Locate the cell with the specified text and output its (X, Y) center coordinate. 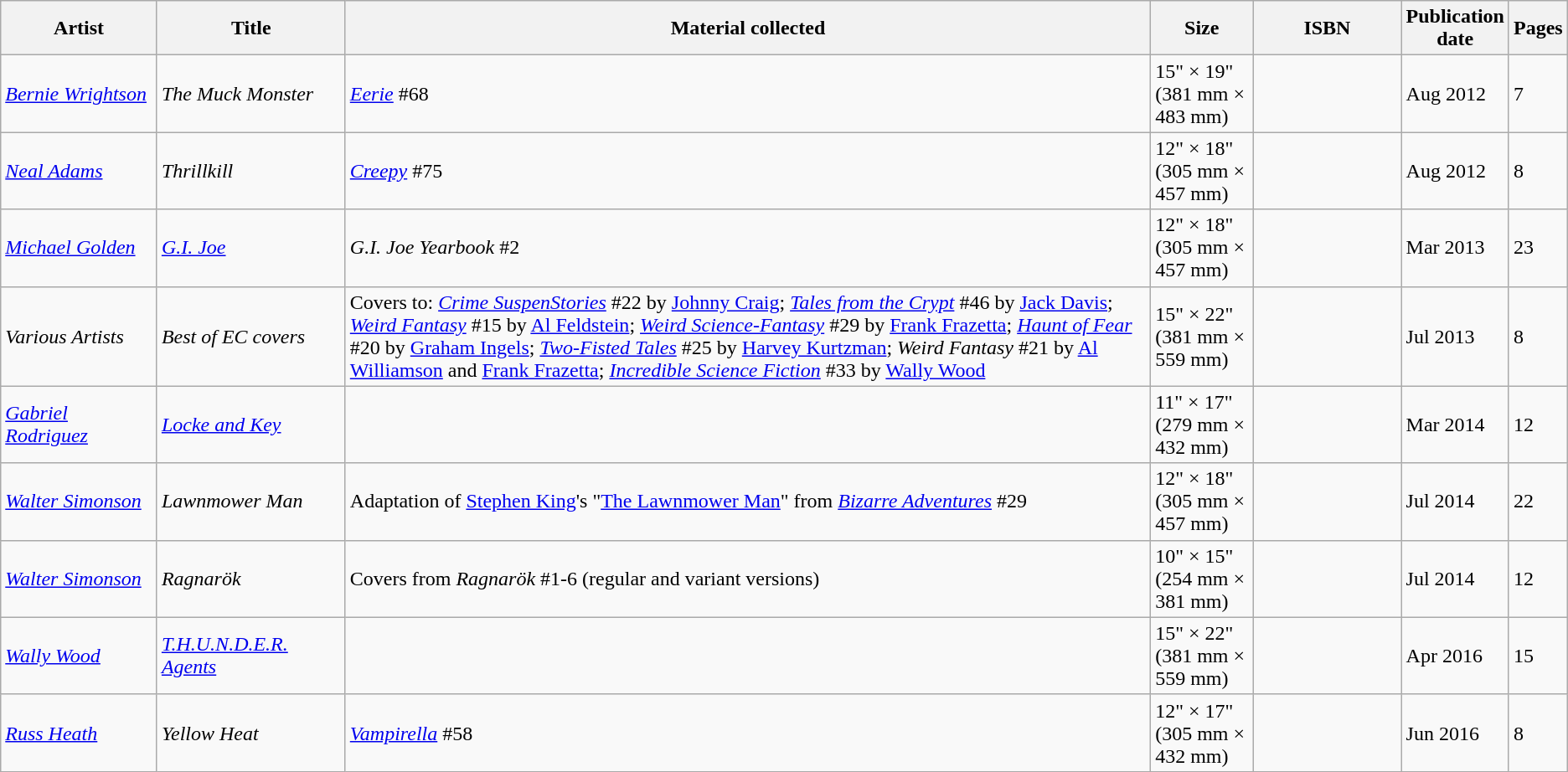
Lawnmower Man (251, 502)
Title (251, 28)
Creepy #75 (747, 171)
15 (1538, 656)
Neal Adams (79, 171)
15" × 19"(381 mm × 483 mm) (1202, 94)
Gabriel Rodriguez (79, 425)
Various Artists (79, 337)
Publication date (1455, 28)
22 (1538, 502)
Apr 2016 (1455, 656)
Locke and Key (251, 425)
Vampirella #58 (747, 733)
Covers from Ragnarök #1-6 (regular and variant versions) (747, 579)
Adaptation of Stephen King's "The Lawnmower Man" from Bizarre Adventures #29 (747, 502)
Best of EC covers (251, 337)
Yellow Heat (251, 733)
G.I. Joe (251, 248)
11" × 17"(279 mm × 432 mm) (1202, 425)
Wally Wood (79, 656)
10" × 15"(254 mm × 381 mm) (1202, 579)
ISBN (1327, 28)
G.I. Joe Yearbook #2 (747, 248)
Jun 2016 (1455, 733)
The Muck Monster (251, 94)
Mar 2014 (1455, 425)
T.H.U.N.D.E.R. Agents (251, 656)
Size (1202, 28)
Jul 2013 (1455, 337)
12" × 17"(305 mm × 432 mm) (1202, 733)
Pages (1538, 28)
23 (1538, 248)
Mar 2013 (1455, 248)
Russ Heath (79, 733)
Bernie Wrightson (79, 94)
7 (1538, 94)
Eerie #68 (747, 94)
Ragnarök (251, 579)
Michael Golden (79, 248)
Artist (79, 28)
Material collected (747, 28)
Thrillkill (251, 171)
